Pinpoint the cell where the given text exists, returning its (x, y) midpoint coordinate. 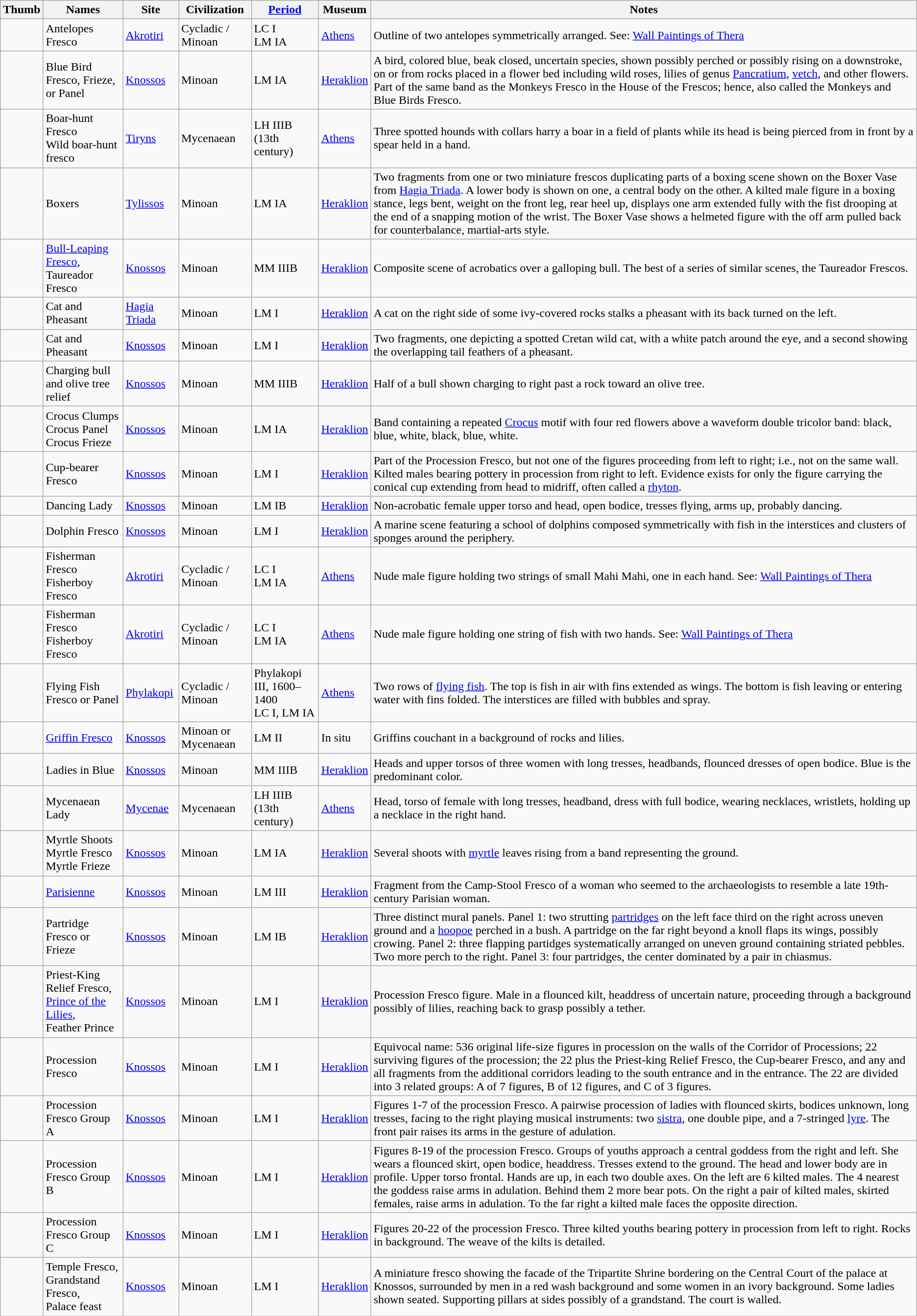
LM II (285, 738)
Bull-Leaping Fresco,Taureador Fresco (83, 268)
Several shoots with myrtle leaves rising from a band representing the ground. (644, 853)
Phylakopi III, 1600–1400LC I, LM IA (285, 693)
Procession Fresco Group A (83, 1118)
LM III (285, 891)
Antelopes Fresco (83, 35)
Head, torso of female with long tresses, headband, dress with full bodice, wearing necklaces, wristlets, holding up a necklace in the right hand. (644, 808)
Tylissos (151, 203)
Non-acrobatic female upper torso and head, open bodice, tresses flying, arms up, probably dancing. (644, 505)
Band containing a repeated Crocus motif with four red flowers above a waveform double tricolor band: black, blue, white, black, blue, white. (644, 429)
Cup-bearer Fresco (83, 474)
Heads and upper torsos of three women with long tresses, headbands, flounced dresses of open bodice. Blue is the predominant color. (644, 770)
Myrtle ShootsMyrtle FrescoMyrtle Frieze (83, 853)
Blue Bird Fresco, Frieze, or Panel (83, 80)
Procession Fresco Group C (83, 1235)
Notes (644, 10)
Griffin Fresco (83, 738)
Composite scene of acrobatics over a galloping bull. The best of a series of similar scenes, the Taureador Frescos. (644, 268)
Three spotted hounds with collars harry a boar in a field of plants while its head is being pierced from in front by a spear held in a hand. (644, 138)
Nude male figure holding two strings of small Mahi Mahi, one in each hand. See: Wall Paintings of Thera (644, 576)
Crocus ClumpsCrocus PanelCrocus Frieze (83, 429)
Dolphin Fresco (83, 531)
Hagia Triada (151, 313)
Procession Fresco (83, 1067)
Dancing Lady (83, 505)
Procession Fresco Group B (83, 1176)
Boar-hunt FrescoWild boar-hunt fresco (83, 138)
Temple Fresco,Grandstand Fresco,Palace feast (83, 1286)
A cat on the right side of some ivy-covered rocks stalks a pheasant with its back turned on the left. (644, 313)
Priest-King Relief Fresco,Prince of the Lilies,Feather Prince (83, 1002)
Partridge Fresco or Frieze (83, 936)
Boxers (83, 203)
Parisienne (83, 891)
Phylakopi (151, 693)
A marine scene featuring a school of dolphins composed symmetrically with fish in the interstices and clusters of sponges around the periphery. (644, 531)
Minoan or Mycenaean (216, 738)
Mycenae (151, 808)
Nude male figure holding one string of fish with two hands. See: Wall Paintings of Thera (644, 635)
Thumb (22, 10)
Griffins couchant in a background of rocks and lilies. (644, 738)
Half of a bull shown charging to right past a rock toward an olive tree. (644, 383)
Ladies in Blue (83, 770)
Museum (345, 10)
Mycenaean Lady (83, 808)
Outline of two antelopes symmetrically arranged. See: Wall Paintings of Thera (644, 35)
Site (151, 10)
In situ (345, 738)
Fragment from the Camp-Stool Fresco of a woman who seemed to the archaeologists to resemble a late 19th-century Parisian woman. (644, 891)
Charging bull and olive tree relief (83, 383)
Civilization (216, 10)
Names (83, 10)
Period (285, 10)
Flying Fish Fresco or Panel (83, 693)
Tiryns (151, 138)
